Find where the given text appears and provide that cell's center as (X, Y) coordinate. 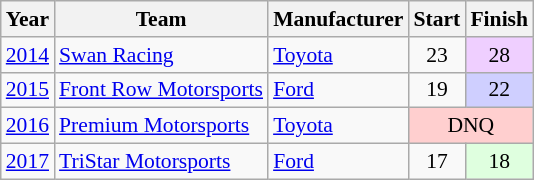
DNQ (470, 126)
Year (28, 19)
Front Row Motorsports (161, 90)
Start (436, 19)
Manufacturer (338, 19)
2014 (28, 55)
19 (436, 90)
2015 (28, 90)
23 (436, 55)
17 (436, 162)
22 (499, 90)
28 (499, 55)
Premium Motorsports (161, 126)
2017 (28, 162)
Finish (499, 19)
18 (499, 162)
Swan Racing (161, 55)
Team (161, 19)
2016 (28, 126)
TriStar Motorsports (161, 162)
